From the cell containing the given text, extract its center point as [X, Y] coordinate. 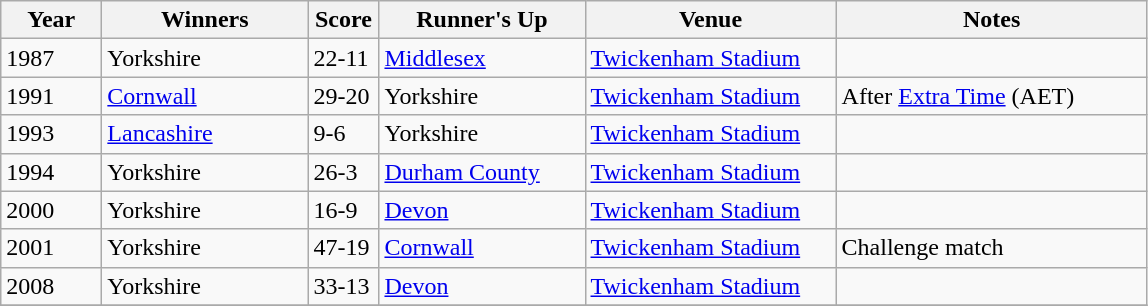
Year [52, 20]
2001 [52, 248]
Durham County [482, 172]
Middlesex [482, 58]
33-13 [344, 286]
Runner's Up [482, 20]
16-9 [344, 210]
Notes [992, 20]
9-6 [344, 134]
Lancashire [205, 134]
22-11 [344, 58]
1993 [52, 134]
1994 [52, 172]
47-19 [344, 248]
After Extra Time (AET) [992, 96]
Winners [205, 20]
Score [344, 20]
1991 [52, 96]
26-3 [344, 172]
Challenge match [992, 248]
Venue [710, 20]
2008 [52, 286]
1987 [52, 58]
29-20 [344, 96]
2000 [52, 210]
